Extract the [x, y] coordinate from the center of the cell holding the provided text.  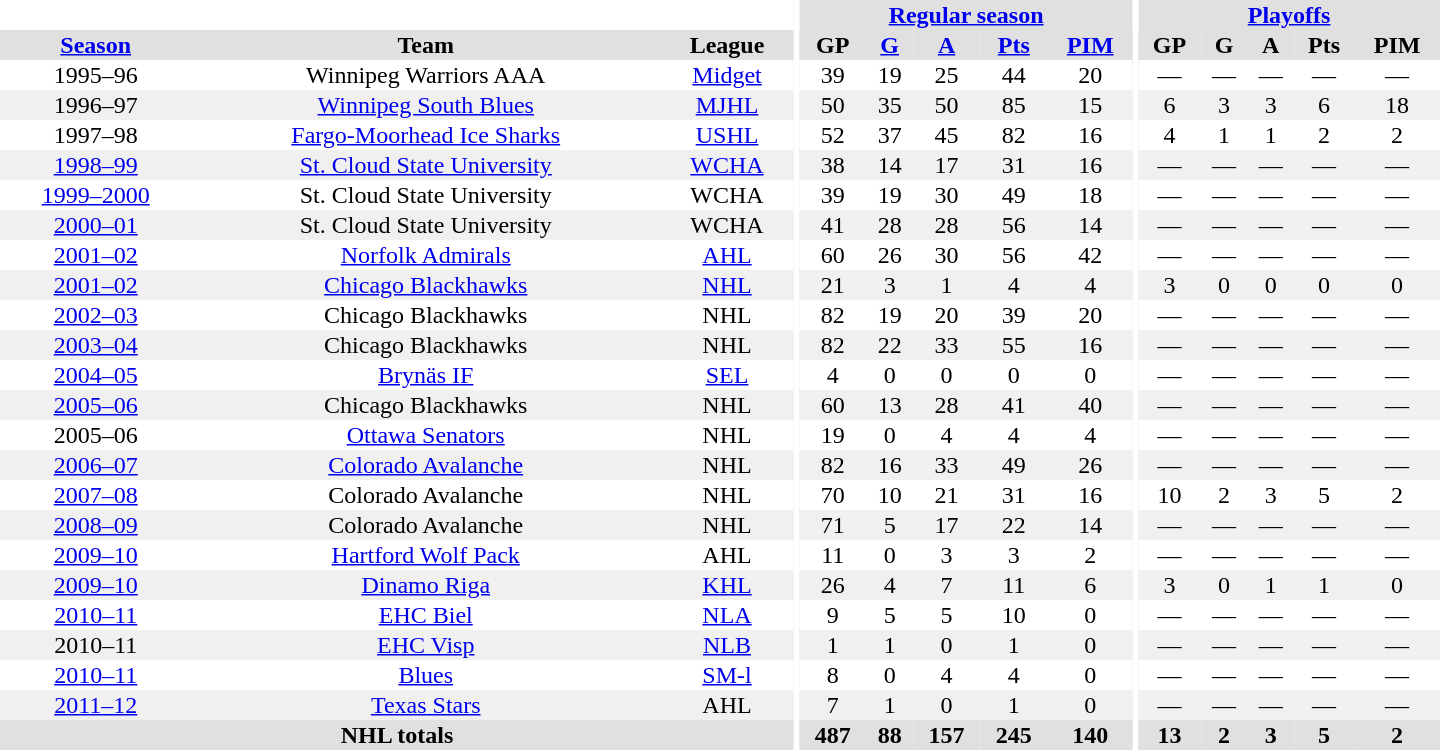
25 [946, 75]
55 [1014, 345]
KHL [727, 585]
2011–12 [96, 705]
Team [426, 45]
EHC Biel [426, 615]
Texas Stars [426, 705]
USHL [727, 135]
2000–01 [96, 225]
37 [890, 135]
Blues [426, 675]
Ottawa Senators [426, 435]
40 [1090, 405]
8 [832, 675]
45 [946, 135]
487 [832, 735]
2006–07 [96, 465]
2008–09 [96, 525]
9 [832, 615]
League [727, 45]
Season [96, 45]
Dinamo Riga [426, 585]
88 [890, 735]
1999–2000 [96, 195]
1996–97 [96, 105]
Regular season [966, 15]
2007–08 [96, 495]
Hartford Wolf Pack [426, 555]
Playoffs [1289, 15]
2002–03 [96, 315]
NLB [727, 645]
52 [832, 135]
Winnipeg South Blues [426, 105]
SEL [727, 375]
42 [1090, 255]
35 [890, 105]
EHC Visp [426, 645]
Winnipeg Warriors AAA [426, 75]
71 [832, 525]
1997–98 [96, 135]
70 [832, 495]
44 [1014, 75]
38 [832, 165]
Norfolk Admirals [426, 255]
245 [1014, 735]
Brynäs IF [426, 375]
140 [1090, 735]
MJHL [727, 105]
SM-l [727, 675]
85 [1014, 105]
NHL totals [397, 735]
Midget [727, 75]
1995–96 [96, 75]
2004–05 [96, 375]
1998–99 [96, 165]
NLA [727, 615]
2003–04 [96, 345]
15 [1090, 105]
157 [946, 735]
Fargo-Moorhead Ice Sharks [426, 135]
